Locate the cell with the specified text and output its [x, y] center coordinate. 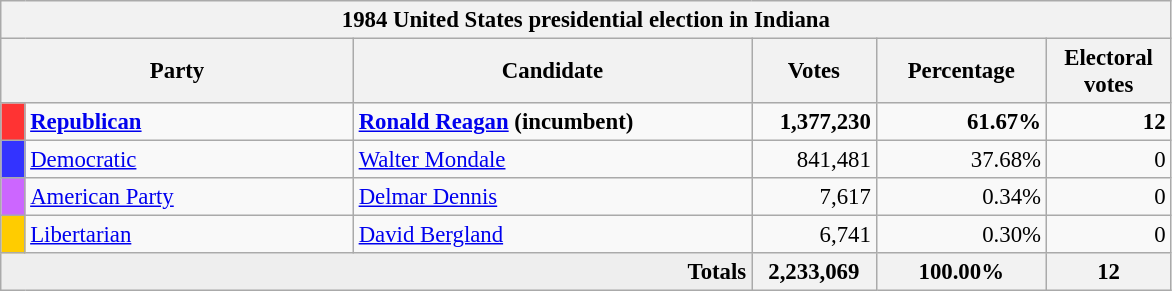
American Party [189, 197]
0.30% [961, 235]
61.67% [961, 122]
Walter Mondale [552, 160]
Candidate [552, 72]
37.68% [961, 160]
841,481 [814, 160]
Electoral votes [1108, 72]
1984 United States presidential election in Indiana [586, 20]
Votes [814, 72]
Delmar Dennis [552, 197]
1,377,230 [814, 122]
12 [1108, 122]
Libertarian [189, 235]
0.34% [961, 197]
Party [178, 72]
7,617 [814, 197]
David Bergland [552, 235]
Democratic [189, 160]
Ronald Reagan (incumbent) [552, 122]
Republican [189, 122]
Percentage [961, 72]
6,741 [814, 235]
